Identify which cell holds the provided text, then report its (X, Y) central coordinate. 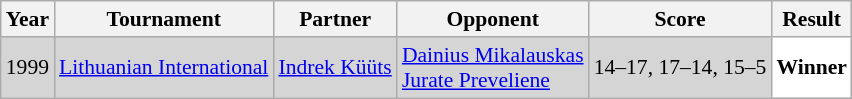
Tournament (164, 19)
Opponent (493, 19)
Result (812, 19)
1999 (28, 68)
14–17, 17–14, 15–5 (680, 68)
Winner (812, 68)
Score (680, 19)
Partner (334, 19)
Indrek Küüts (334, 68)
Year (28, 19)
Dainius Mikalauskas Jurate Preveliene (493, 68)
Lithuanian International (164, 68)
